Search for the cell housing the specified text and yield its [x, y] center coordinate. 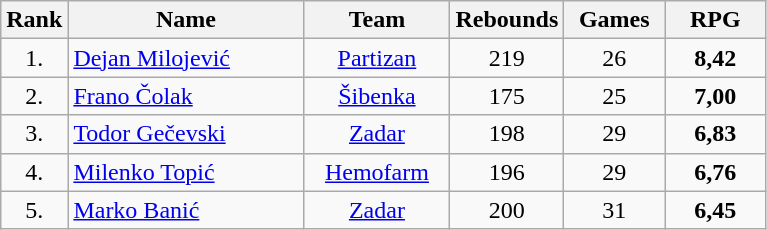
Games [614, 20]
219 [507, 58]
6,83 [716, 134]
3. [34, 134]
RPG [716, 20]
Todor Gečevski [186, 134]
Hemofarm [377, 172]
7,00 [716, 96]
Rebounds [507, 20]
175 [507, 96]
Name [186, 20]
Team [377, 20]
6,76 [716, 172]
31 [614, 210]
1. [34, 58]
5. [34, 210]
2. [34, 96]
8,42 [716, 58]
Rank [34, 20]
Dejan Milojević [186, 58]
4. [34, 172]
Šibenka [377, 96]
Frano Čolak [186, 96]
Partizan [377, 58]
26 [614, 58]
Marko Banić [186, 210]
196 [507, 172]
200 [507, 210]
Milenko Topić [186, 172]
25 [614, 96]
6,45 [716, 210]
198 [507, 134]
